From the cell containing the given text, extract its center point as (X, Y) coordinate. 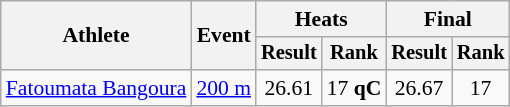
17 (481, 88)
Athlete (96, 36)
200 m (224, 88)
Heats (321, 19)
26.67 (419, 88)
17 qC (354, 88)
26.61 (289, 88)
Fatoumata Bangoura (96, 88)
Final (448, 19)
Event (224, 36)
